Search for the cell housing the specified text and yield its [x, y] center coordinate. 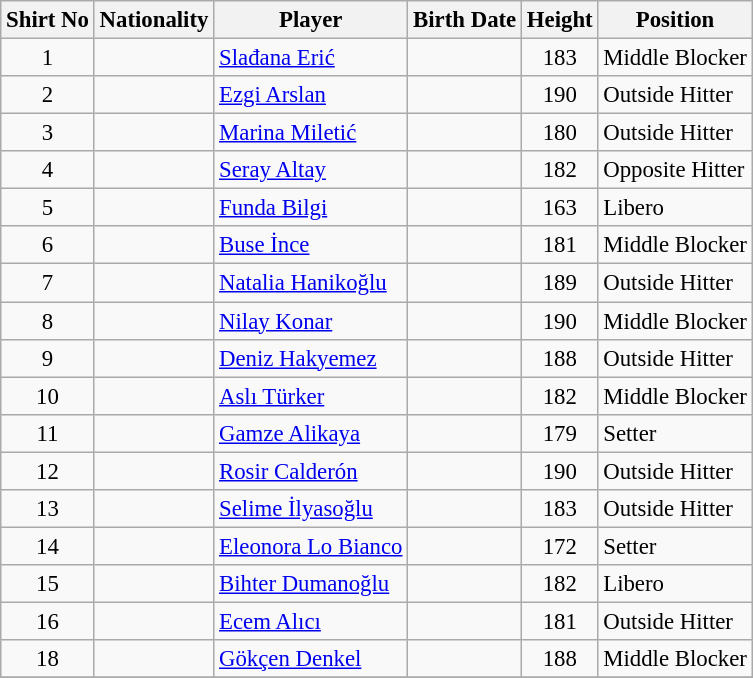
Selime İlyasoğlu [311, 509]
Natalia Hanikoğlu [311, 283]
Slađana Erić [311, 58]
Ezgi Arslan [311, 95]
180 [560, 133]
Eleonora Lo Bianco [311, 546]
5 [48, 208]
Seray Altay [311, 170]
15 [48, 584]
Aslı Türker [311, 396]
3 [48, 133]
Buse İnce [311, 245]
11 [48, 433]
Shirt No [48, 20]
1 [48, 58]
16 [48, 621]
Ecem Alıcı [311, 621]
189 [560, 283]
179 [560, 433]
Gökçen Denkel [311, 659]
6 [48, 245]
Nilay Konar [311, 321]
Gamze Alikaya [311, 433]
9 [48, 358]
14 [48, 546]
163 [560, 208]
12 [48, 471]
4 [48, 170]
Player [311, 20]
Rosir Calderón [311, 471]
Marina Miletić [311, 133]
18 [48, 659]
2 [48, 95]
10 [48, 396]
Nationality [154, 20]
8 [48, 321]
Position [675, 20]
Opposite Hitter [675, 170]
172 [560, 546]
Bihter Dumanoğlu [311, 584]
Height [560, 20]
Birth Date [465, 20]
Funda Bilgi [311, 208]
Deniz Hakyemez [311, 358]
7 [48, 283]
13 [48, 509]
